Find where the given text appears and provide that cell's center as (X, Y) coordinate. 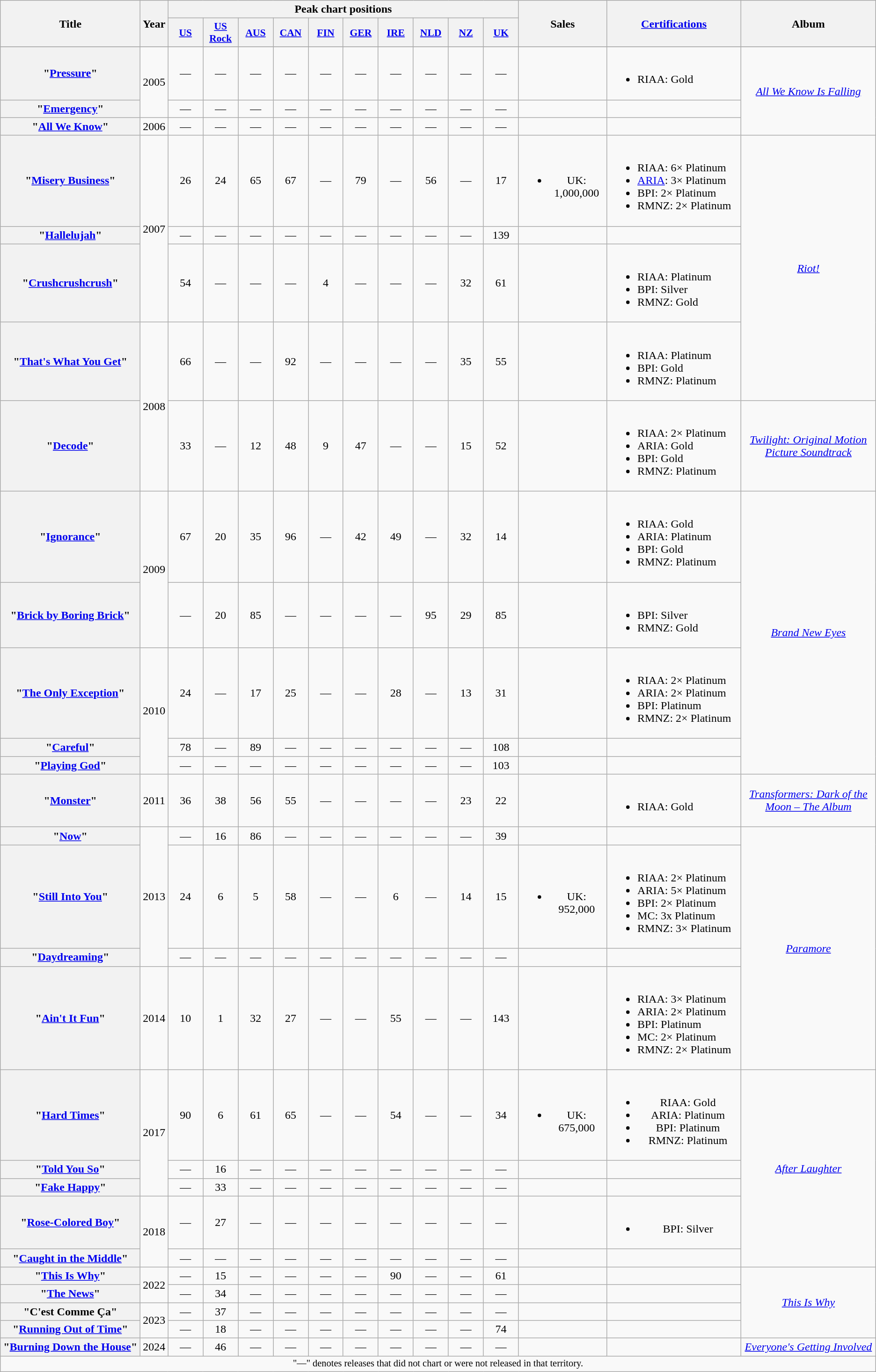
36 (185, 800)
"The Only Exception" (70, 693)
37 (221, 1311)
RIAA: 2× PlatinumARIA: GoldBPI: GoldRMNZ: Platinum (674, 446)
"Fake Happy" (70, 1187)
2006 (154, 126)
5 (255, 897)
38 (221, 800)
Paramore (809, 948)
18 (221, 1329)
"Still Into You" (70, 897)
39 (501, 836)
"Brick by Boring Brick" (70, 615)
Title (70, 23)
"Careful" (70, 748)
BPI: SilverRMNZ: Gold (674, 615)
"C'est Comme Ça" (70, 1311)
9 (326, 446)
Sales (562, 23)
"That's What You Get" (70, 361)
"Playing God" (70, 765)
"Monster" (70, 800)
Certifications (674, 23)
28 (396, 693)
78 (185, 748)
"This Is Why" (70, 1276)
"Ain't It Fun" (70, 1018)
22 (501, 800)
Brand New Eyes (809, 632)
"Pressure" (70, 73)
"Emergency" (70, 109)
"Hallelujah" (70, 235)
2008 (154, 406)
25 (291, 693)
"Decode" (70, 446)
92 (291, 361)
103 (501, 765)
2022 (154, 1284)
"Rose-Colored Boy" (70, 1223)
"Burning Down the House" (70, 1347)
UK: 952,000 (562, 897)
143 (501, 1018)
"The News" (70, 1293)
4 (326, 283)
GER (360, 33)
29 (466, 615)
Twilight: Original Motion Picture Soundtrack (809, 446)
13 (466, 693)
Riot! (809, 268)
Peak chart positions (343, 9)
"Daydreaming" (70, 957)
47 (360, 446)
"All We Know" (70, 126)
31 (501, 693)
Year (154, 23)
96 (291, 536)
2007 (154, 228)
"Misery Business" (70, 181)
2023 (154, 1320)
FIN (326, 33)
RIAA: PlatinumBPI: GoldRMNZ: Platinum (674, 361)
12 (255, 446)
"Running Out of Time" (70, 1329)
"Hard Times" (70, 1115)
RIAA: GoldARIA: PlatinumBPI: GoldRMNZ: Platinum (674, 536)
79 (360, 181)
2011 (154, 800)
AUS (255, 33)
2010 (154, 711)
95 (431, 615)
2009 (154, 569)
2013 (154, 897)
RIAA: 2× PlatinumARIA: 5× PlatinumBPI: 2× PlatinumMC: 3x PlatinumRMNZ: 3× Platinum (674, 897)
1 (221, 1018)
139 (501, 235)
Everyone's Getting Involved (809, 1347)
After Laughter (809, 1168)
USRock (221, 33)
"—" denotes releases that did not chart or were not released in that territory. (438, 1364)
48 (291, 446)
86 (255, 836)
2018 (154, 1231)
NLD (431, 33)
RIAA: GoldARIA: PlatinumBPI: PlatinumRMNZ: Platinum (674, 1115)
42 (360, 536)
Transformers: Dark of the Moon – The Album (809, 800)
"Now" (70, 836)
2005 (154, 82)
2024 (154, 1347)
"Caught in the Middle" (70, 1258)
CAN (291, 33)
10 (185, 1018)
66 (185, 361)
89 (255, 748)
IRE (396, 33)
Album (809, 23)
RIAA: 6× PlatinumARIA: 3× PlatinumBPI: 2× PlatinumRMNZ: 2× Platinum (674, 181)
2017 (154, 1133)
NZ (466, 33)
23 (466, 800)
This Is Why (809, 1302)
"Crushcrushcrush" (70, 283)
"Told You So" (70, 1169)
49 (396, 536)
RIAA: 2× PlatinumARIA: 2× PlatinumBPI: PlatinumRMNZ: 2× Platinum (674, 693)
"Ignorance" (70, 536)
UK: 1,000,000 (562, 181)
UK (501, 33)
74 (501, 1329)
BPI: Silver (674, 1223)
46 (221, 1347)
All We Know Is Falling (809, 91)
RIAA: PlatinumBPI: SilverRMNZ: Gold (674, 283)
26 (185, 181)
UK: 675,000 (562, 1115)
US (185, 33)
RIAA: 3× PlatinumARIA: 2× PlatinumBPI: PlatinumMC: 2× PlatinumRMNZ: 2× Platinum (674, 1018)
52 (501, 446)
108 (501, 748)
58 (291, 897)
2014 (154, 1018)
